Determine the [X, Y] coordinate at the center of the cell enclosing the given text.  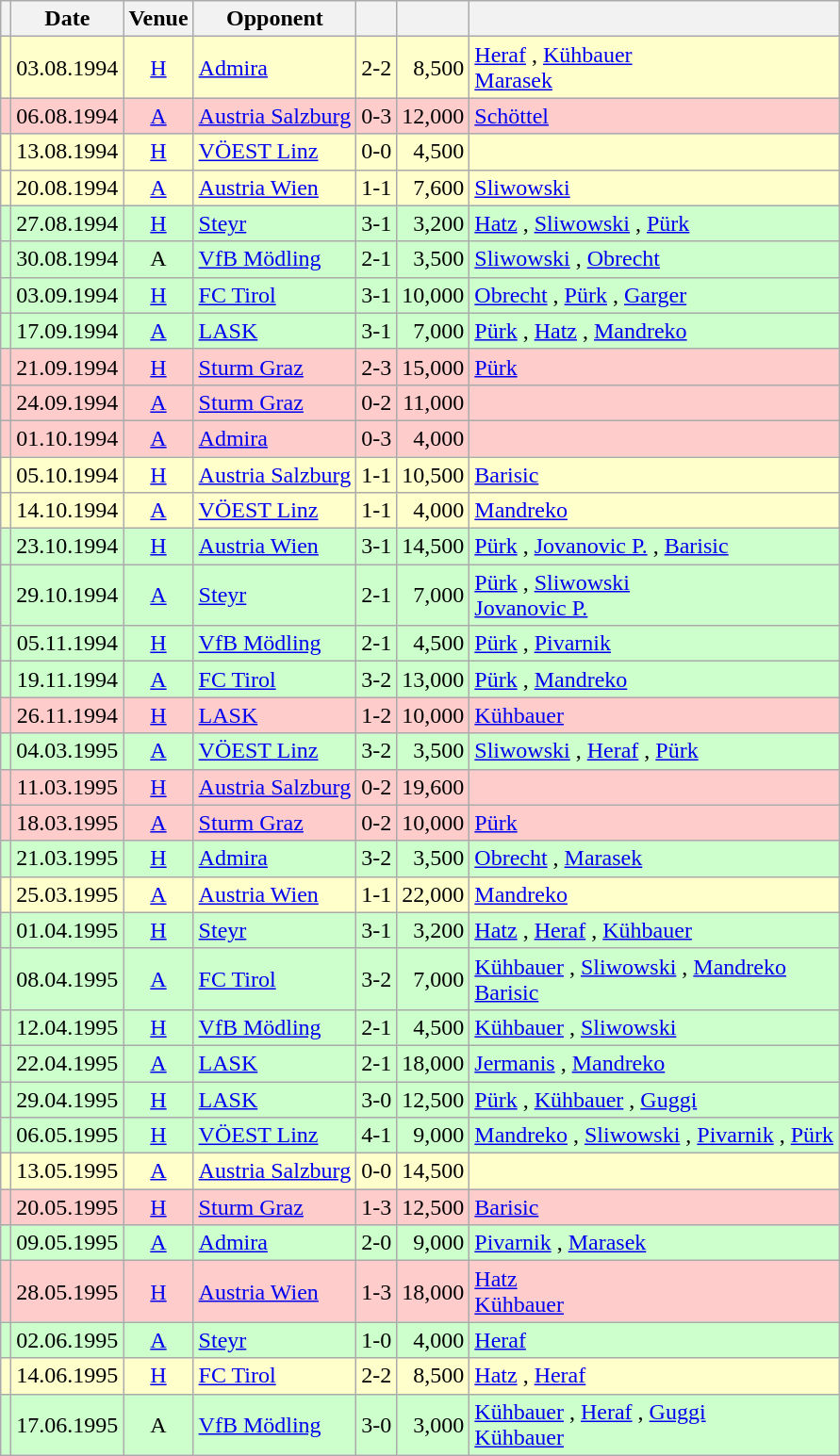
03.09.1994 [68, 295]
Hatz , Sliwowski , Pürk [654, 223]
01.04.1995 [68, 930]
02.06.1995 [68, 1340]
05.10.1994 [68, 474]
12,000 [434, 116]
22.04.1995 [68, 1063]
19.11.1994 [68, 679]
28.05.1995 [68, 1291]
22,000 [434, 894]
23.10.1994 [68, 547]
1-0 [377, 1340]
05.11.1994 [68, 644]
04.03.1995 [68, 751]
Mandreko , Sliwowski , Pivarnik , Pürk [654, 1136]
Kühbauer , Sliwowski , Mandreko Barisic [654, 978]
17.06.1995 [68, 1425]
21.03.1995 [68, 859]
01.10.1994 [68, 438]
09.05.1995 [68, 1243]
13.08.1994 [68, 152]
20.08.1994 [68, 188]
1-2 [377, 715]
Opponent [275, 19]
25.03.1995 [68, 894]
14.10.1994 [68, 511]
Kühbauer [654, 715]
Heraf , Kühbauer Marasek [654, 68]
21.09.1994 [68, 367]
27.08.1994 [68, 223]
Pürk , Mandreko [654, 679]
Hatz Kühbauer [654, 1291]
15,000 [434, 367]
08.04.1995 [68, 978]
Pürk , Hatz , Mandreko [654, 331]
Venue [158, 19]
24.09.1994 [68, 402]
Pivarnik , Marasek [654, 1243]
29.04.1995 [68, 1100]
12.04.1995 [68, 1027]
10,500 [434, 474]
06.08.1994 [68, 116]
Kühbauer , Heraf , Guggi Kühbauer [654, 1425]
Date [68, 19]
2-3 [377, 367]
03.08.1994 [68, 68]
3,000 [434, 1425]
Sliwowski , Obrecht [654, 259]
Sliwowski , Heraf , Pürk [654, 751]
19,600 [434, 787]
Sliwowski [654, 188]
Pürk , Sliwowski Jovanovic P. [654, 596]
Obrecht , Pürk , Garger [654, 295]
13,000 [434, 679]
Pürk , Kühbauer , Guggi [654, 1100]
Hatz , Heraf , Kühbauer [654, 930]
Kühbauer , Sliwowski [654, 1027]
Jermanis , Mandreko [654, 1063]
29.10.1994 [68, 596]
11.03.1995 [68, 787]
30.08.1994 [68, 259]
7,600 [434, 188]
17.09.1994 [68, 331]
20.05.1995 [68, 1207]
Hatz , Heraf [654, 1376]
Schöttel [654, 116]
Heraf [654, 1340]
4-1 [377, 1136]
18.03.1995 [68, 823]
2-0 [377, 1243]
14.06.1995 [68, 1376]
26.11.1994 [68, 715]
11,000 [434, 402]
13.05.1995 [68, 1171]
Pürk , Jovanovic P. , Barisic [654, 547]
06.05.1995 [68, 1136]
Pürk , Pivarnik [654, 644]
Obrecht , Marasek [654, 859]
